From the cell containing the given text, extract its center point as (X, Y) coordinate. 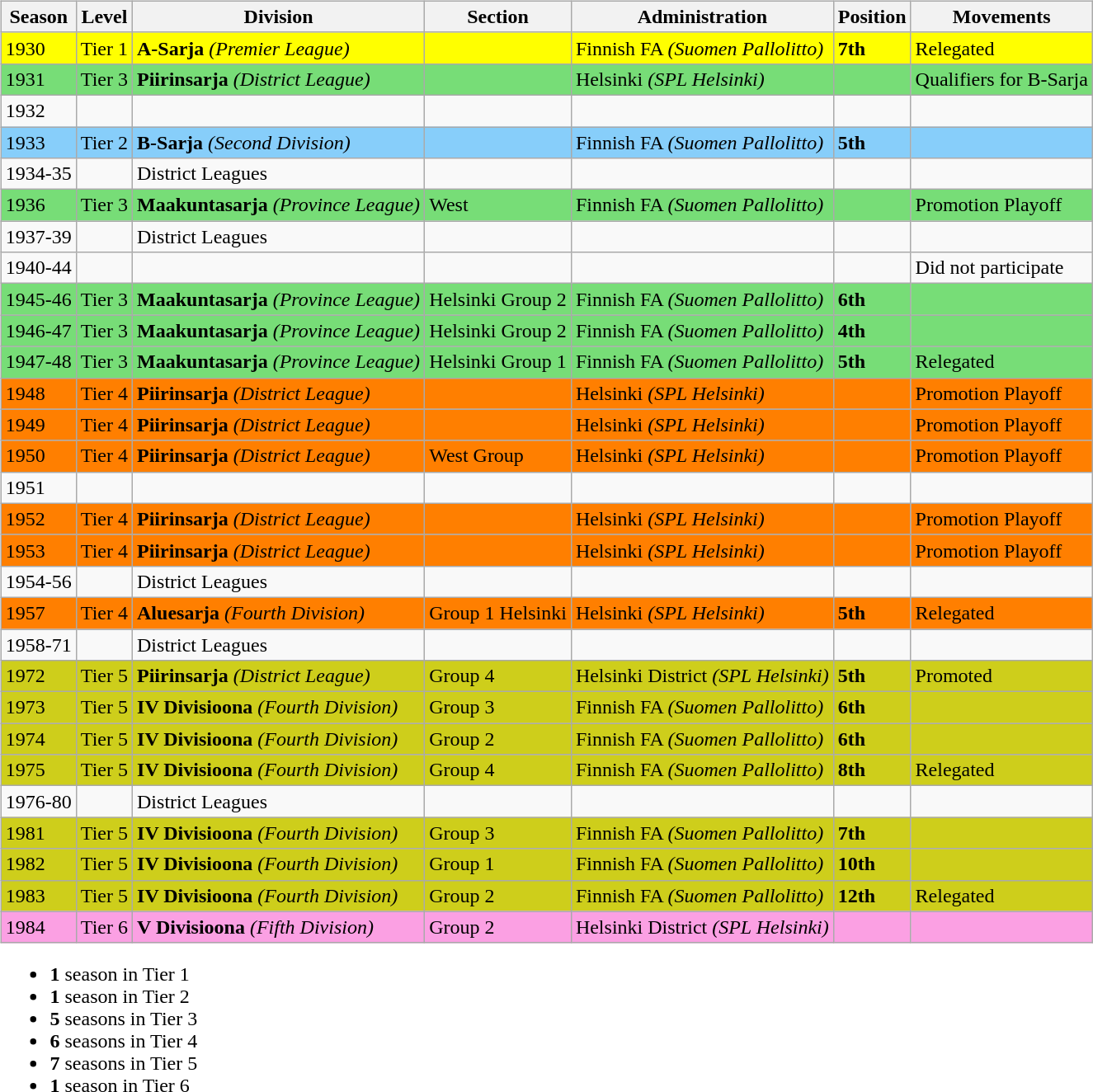
12th (872, 896)
Position (872, 16)
1945-46 (38, 299)
1957 (38, 613)
Season (38, 16)
B-Sarja (Second Division) (279, 143)
1946-47 (38, 331)
Promoted (1001, 676)
1981 (38, 833)
1952 (38, 519)
1951 (38, 487)
V Divisioona (Fifth Division) (279, 927)
1975 (38, 770)
Group 1 Helsinki (498, 613)
1940-44 (38, 268)
Helsinki Group 1 (498, 362)
1983 (38, 896)
1931 (38, 79)
1930 (38, 48)
Did not participate (1001, 268)
West Group (498, 456)
1950 (38, 456)
1974 (38, 739)
Tier 2 (104, 143)
1937-39 (38, 237)
1947-48 (38, 362)
1936 (38, 205)
1949 (38, 425)
1954-56 (38, 581)
8th (872, 770)
1972 (38, 676)
Aluesarja (Fourth Division) (279, 613)
1932 (38, 111)
Group 1 (498, 864)
4th (872, 331)
10th (872, 864)
Division (279, 16)
Section (498, 16)
1933 (38, 143)
1953 (38, 550)
Administration (702, 16)
Tier 1 (104, 48)
Level (104, 16)
Movements (1001, 16)
1973 (38, 708)
1958-71 (38, 644)
1982 (38, 864)
West (498, 205)
A-Sarja (Premier League) (279, 48)
Qualifiers for B-Sarja (1001, 79)
1934-35 (38, 174)
1976-80 (38, 802)
Tier 6 (104, 927)
1984 (38, 927)
1948 (38, 393)
